Return the (x, y) coordinate for the center point of the cell that contains the specified text.  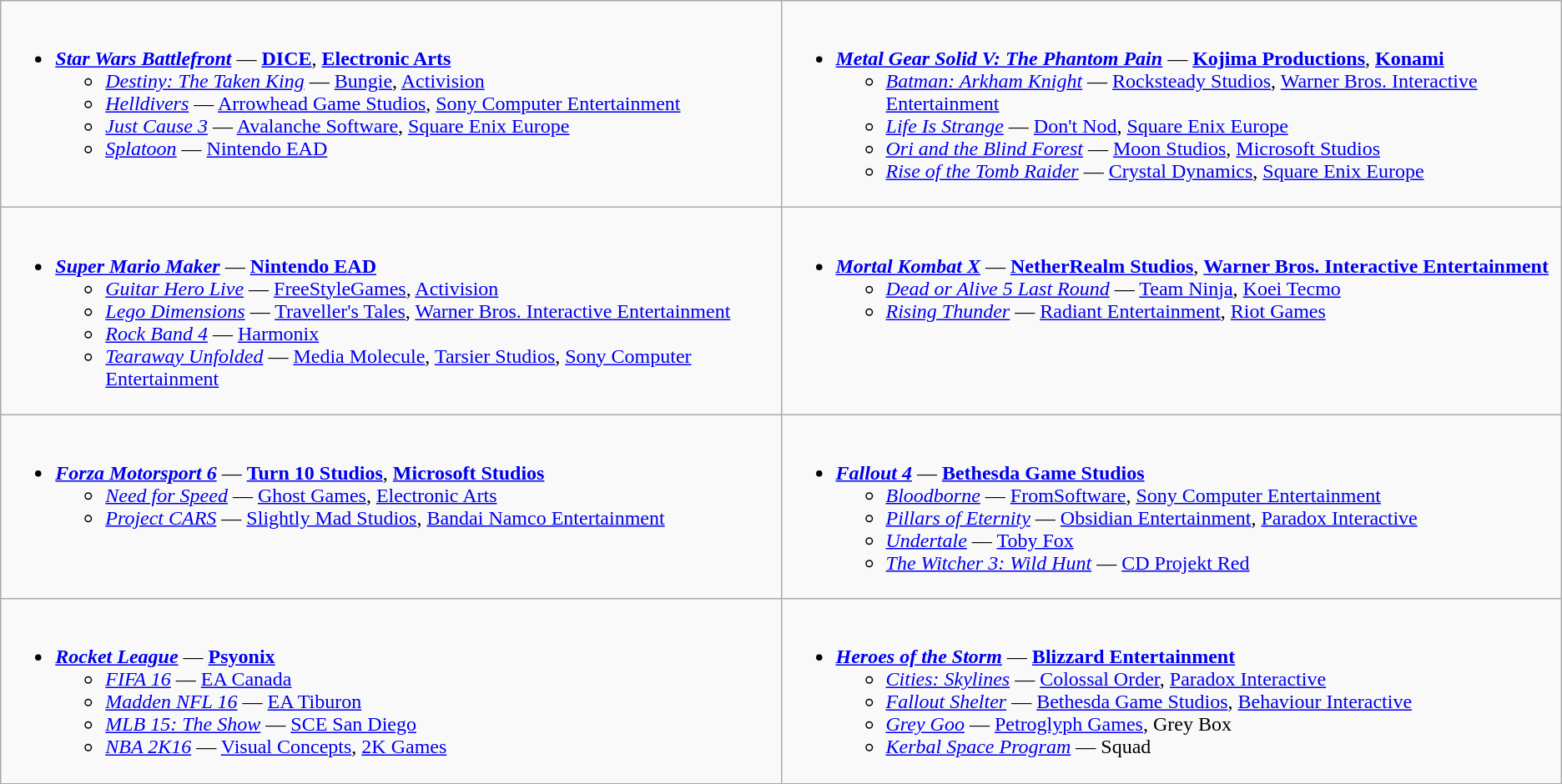
Rocket League — PsyonixFIFA 16 — EA CanadaMadden NFL 16 — EA TiburonMLB 15: The Show — SCE San DiegoNBA 2K16 — Visual Concepts, 2K Games (390, 691)
